Locate the cell with the specified text and output its [x, y] center coordinate. 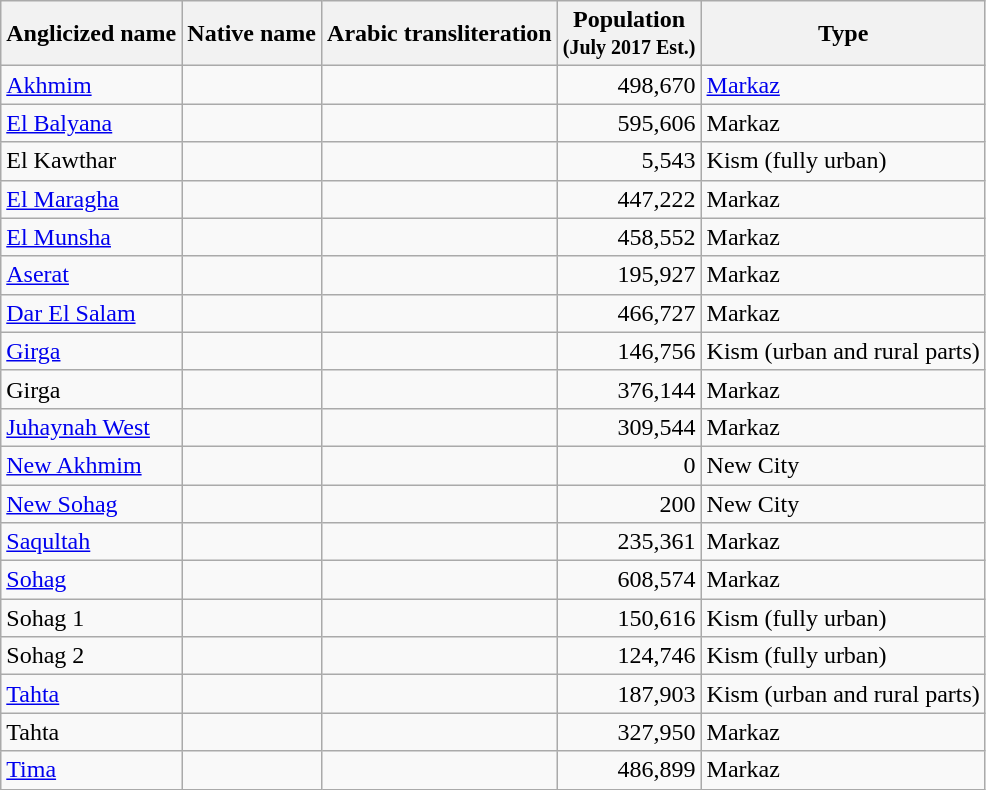
Saqultah [92, 542]
146,756 [629, 351]
Akhmim [92, 85]
486,899 [629, 770]
El Balyana [92, 123]
Sohag 2 [92, 656]
458,552 [629, 237]
Tima [92, 770]
El Munsha [92, 237]
195,927 [629, 275]
200 [629, 503]
235,361 [629, 542]
Population(July 2017 Est.) [629, 34]
New Akhmim [92, 465]
New Sohag [92, 503]
327,950 [629, 732]
Sohag 1 [92, 618]
El Maragha [92, 199]
376,144 [629, 389]
595,606 [629, 123]
124,746 [629, 656]
498,670 [629, 85]
Sohag [92, 580]
447,222 [629, 199]
150,616 [629, 618]
Dar El Salam [92, 313]
187,903 [629, 694]
608,574 [629, 580]
5,543 [629, 161]
Native name [252, 34]
Aserat [92, 275]
Juhaynah West [92, 427]
0 [629, 465]
El Kawthar [92, 161]
Type [843, 34]
Anglicized name [92, 34]
Arabic transliteration [440, 34]
309,544 [629, 427]
466,727 [629, 313]
